Scan for the cell matching the given text and deliver its [X, Y] coordinate at center. 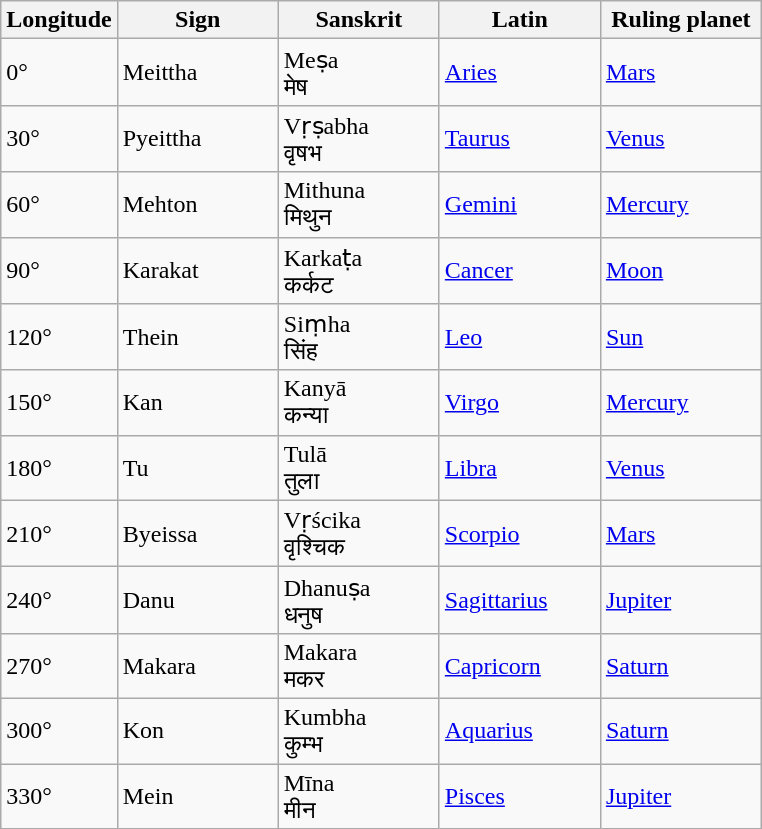
30° [59, 138]
Leo [520, 338]
Pyeittha [198, 138]
240° [59, 600]
300° [59, 730]
Aries [520, 72]
Byeissa [198, 534]
Kon [198, 730]
Makara मकर [358, 666]
90° [59, 270]
Ruling planet [680, 20]
Meṣa मेष [358, 72]
0° [59, 72]
Scorpio [520, 534]
Mehton [198, 204]
Mein [198, 796]
Makara [198, 666]
120° [59, 338]
Virgo [520, 402]
Taurus [520, 138]
Aquarius [520, 730]
Kanyā कन्या [358, 402]
330° [59, 796]
210° [59, 534]
Kan [198, 402]
Sun [680, 338]
60° [59, 204]
Longitude [59, 20]
270° [59, 666]
Capricorn [520, 666]
Kumbha कुम्भ [358, 730]
Danu [198, 600]
Mīna मीन [358, 796]
Meittha [198, 72]
Tu [198, 468]
Karkaṭa कर्कट [358, 270]
Sagittarius [520, 600]
Dhanuṣa धनुष [358, 600]
150° [59, 402]
Sign [198, 20]
Vṛṣabha वृषभ [358, 138]
Cancer [520, 270]
Latin [520, 20]
180° [59, 468]
Vṛścika वृश्चिक [358, 534]
Sanskrit [358, 20]
Karakat [198, 270]
Pisces [520, 796]
Mithuna मिथुन [358, 204]
Tulā तुला [358, 468]
Thein [198, 338]
Libra [520, 468]
Moon [680, 270]
Gemini [520, 204]
Siṃha सिंह [358, 338]
